Determine the (X, Y) coordinate at the center of the cell enclosing the given text.  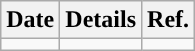
Details (101, 20)
Ref. (168, 20)
Date (30, 20)
